Determine the (X, Y) coordinate at the center of the cell enclosing the given text.  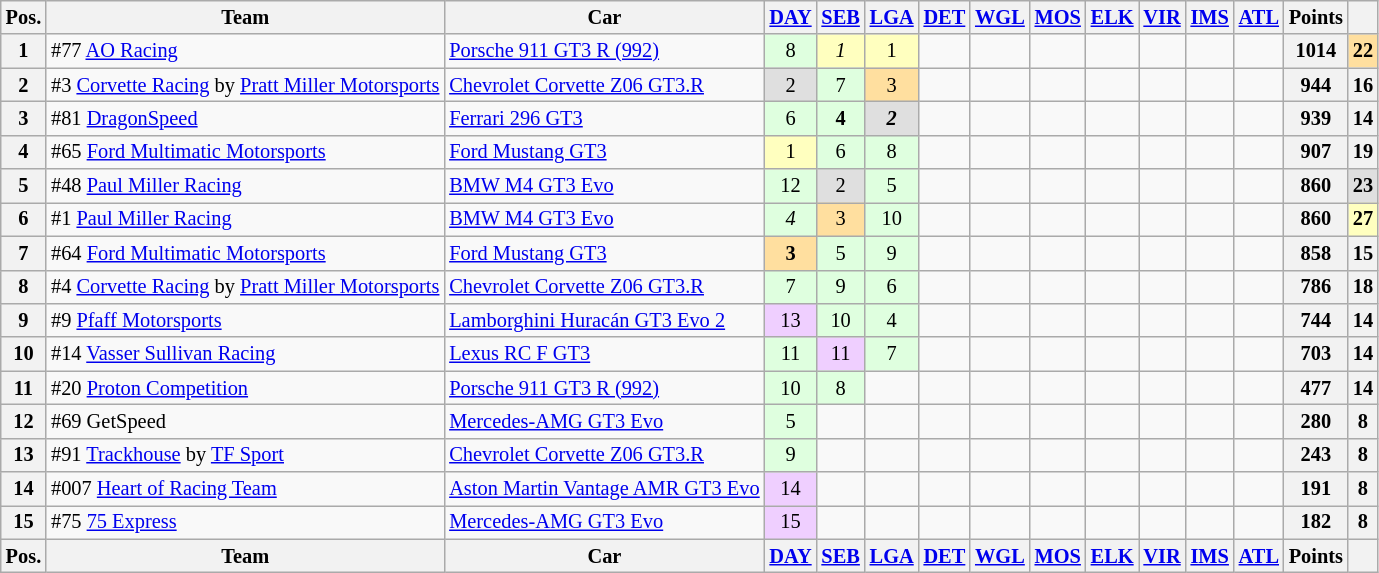
#9 Pfaff Motorsports (245, 320)
182 (1316, 522)
191 (1316, 489)
23 (1363, 186)
#3 Corvette Racing by Pratt Miller Motorsports (245, 85)
786 (1316, 287)
Lexus RC F GT3 (604, 354)
477 (1316, 388)
#75 75 Express (245, 522)
#48 Paul Miller Racing (245, 186)
744 (1316, 320)
Aston Martin Vantage AMR GT3 Evo (604, 489)
907 (1316, 152)
16 (1363, 85)
#77 AO Racing (245, 51)
#20 Proton Competition (245, 388)
#65 Ford Multimatic Motorsports (245, 152)
#81 DragonSpeed (245, 118)
1014 (1316, 51)
19 (1363, 152)
280 (1316, 421)
#007 Heart of Racing Team (245, 489)
#64 Ford Multimatic Motorsports (245, 253)
22 (1363, 51)
858 (1316, 253)
Lamborghini Huracán GT3 Evo 2 (604, 320)
703 (1316, 354)
939 (1316, 118)
243 (1316, 455)
#91 Trackhouse by TF Sport (245, 455)
27 (1363, 219)
#1 Paul Miller Racing (245, 219)
#14 Vasser Sullivan Racing (245, 354)
#4 Corvette Racing by Pratt Miller Motorsports (245, 287)
#69 GetSpeed (245, 421)
Ferrari 296 GT3 (604, 118)
18 (1363, 287)
944 (1316, 85)
